Detect which cell encompasses the target text, then output its [X, Y] center coordinate. 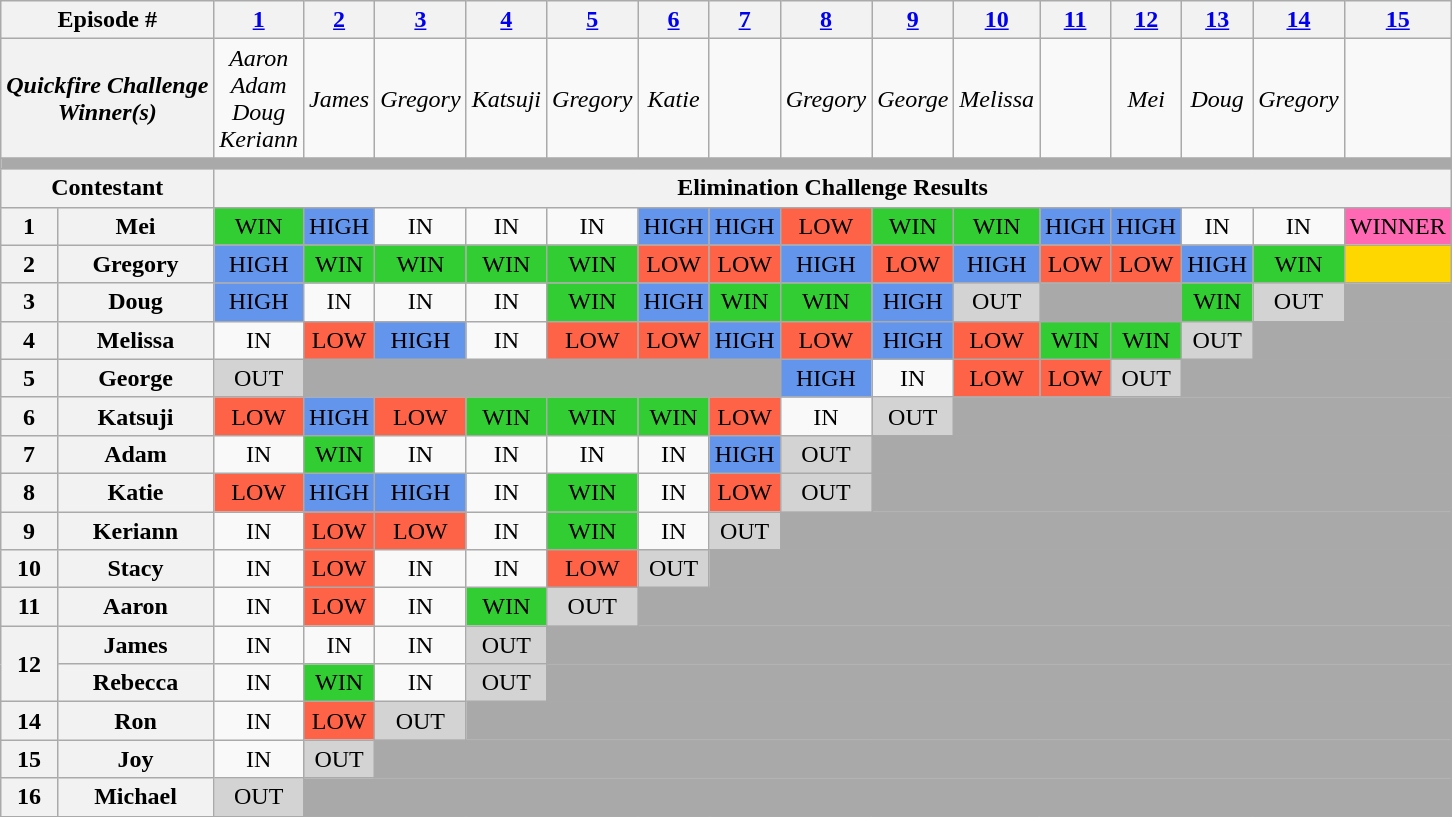
AaronAdamDougKeriann [259, 98]
Contestant [108, 188]
Ron [136, 721]
Quickfire ChallengeWinner(s) [108, 98]
WINNER [1398, 226]
Michael [136, 797]
Adam [136, 454]
Stacy [136, 569]
Elimination Challenge Results [832, 188]
Episode # [108, 20]
Aaron [136, 607]
16 [29, 797]
13 [1218, 20]
Keriann [136, 531]
Joy [136, 759]
Rebecca [136, 683]
